Detect which cell encompasses the target text, then output its (x, y) center coordinate. 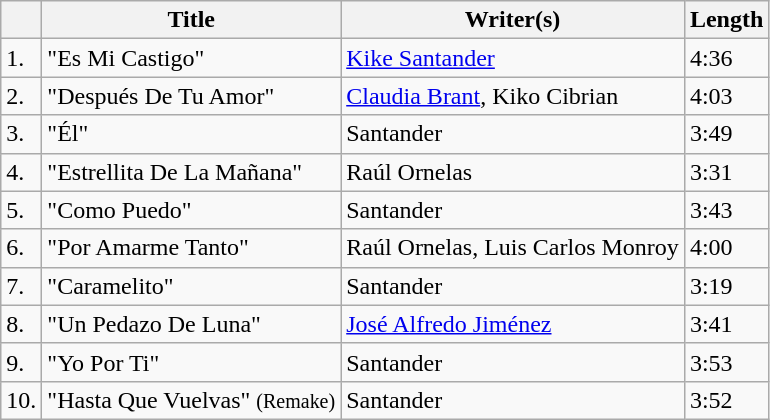
3:19 (726, 286)
1. (22, 58)
"Es Mi Castigo" (192, 58)
4:36 (726, 58)
9. (22, 362)
Writer(s) (513, 20)
10. (22, 400)
"Hasta Que Vuelvas" (Remake) (192, 400)
"Un Pedazo De Luna" (192, 324)
3. (22, 134)
"Estrellita De La Mañana" (192, 172)
"Por Amarme Tanto" (192, 248)
"Después De Tu Amor" (192, 96)
8. (22, 324)
3:49 (726, 134)
3:52 (726, 400)
3:41 (726, 324)
2. (22, 96)
3:43 (726, 210)
"Él" (192, 134)
4. (22, 172)
"Como Puedo" (192, 210)
4:00 (726, 248)
5. (22, 210)
Claudia Brant, Kiko Cibrian (513, 96)
4:03 (726, 96)
Raúl Ornelas (513, 172)
Title (192, 20)
Raúl Ornelas, Luis Carlos Monroy (513, 248)
7. (22, 286)
3:31 (726, 172)
"Caramelito" (192, 286)
"Yo Por Ti" (192, 362)
Length (726, 20)
Kike Santander (513, 58)
3:53 (726, 362)
6. (22, 248)
José Alfredo Jiménez (513, 324)
